Return the [X, Y] coordinate for the center point of the cell that contains the specified text.  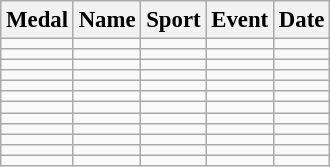
Date [301, 20]
Medal [38, 20]
Name [107, 20]
Sport [174, 20]
Event [240, 20]
